Capture the cell that displays the provided text and extract its (x, y) central coordinate. 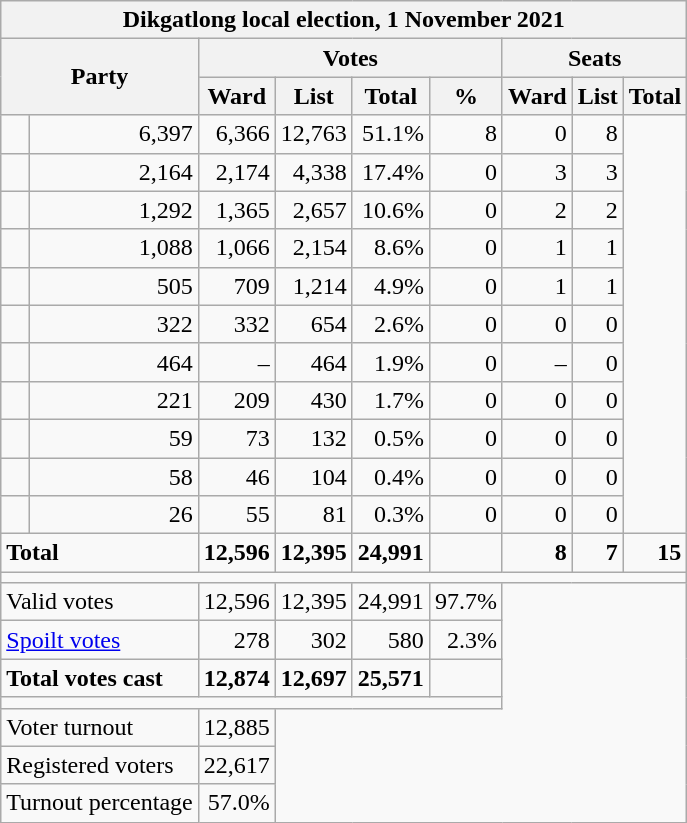
25,571 (390, 678)
Valid votes (100, 602)
12,763 (314, 134)
654 (314, 324)
221 (114, 400)
2,174 (236, 172)
322 (114, 324)
% (466, 96)
1,292 (114, 210)
Dikgatlong local election, 1 November 2021 (344, 20)
332 (236, 324)
0.4% (390, 477)
1,066 (236, 248)
4,338 (314, 172)
0.3% (390, 515)
8.6% (390, 248)
302 (314, 640)
278 (236, 640)
1,365 (236, 210)
26 (114, 515)
55 (236, 515)
Registered voters (100, 765)
6,366 (236, 134)
1.7% (390, 400)
Party (100, 77)
132 (314, 438)
580 (390, 640)
4.9% (390, 286)
12,885 (236, 727)
2,154 (314, 248)
430 (314, 400)
51.1% (390, 134)
59 (114, 438)
2,657 (314, 210)
10.6% (390, 210)
2,164 (114, 172)
1.9% (390, 362)
57.0% (236, 803)
Voter turnout (100, 727)
505 (114, 286)
2.6% (390, 324)
97.7% (466, 602)
Seats (594, 58)
Votes (350, 58)
1,214 (314, 286)
104 (314, 477)
17.4% (390, 172)
22,617 (236, 765)
Total votes cast (100, 678)
709 (236, 286)
2.3% (466, 640)
6,397 (114, 134)
7 (598, 553)
58 (114, 477)
209 (236, 400)
Spoilt votes (100, 640)
15 (655, 553)
46 (236, 477)
Turnout percentage (100, 803)
1,088 (114, 248)
12,697 (314, 678)
81 (314, 515)
73 (236, 438)
0.5% (390, 438)
12,874 (236, 678)
